Provide the (x, y) coordinate of the cell's center where the given text is located.  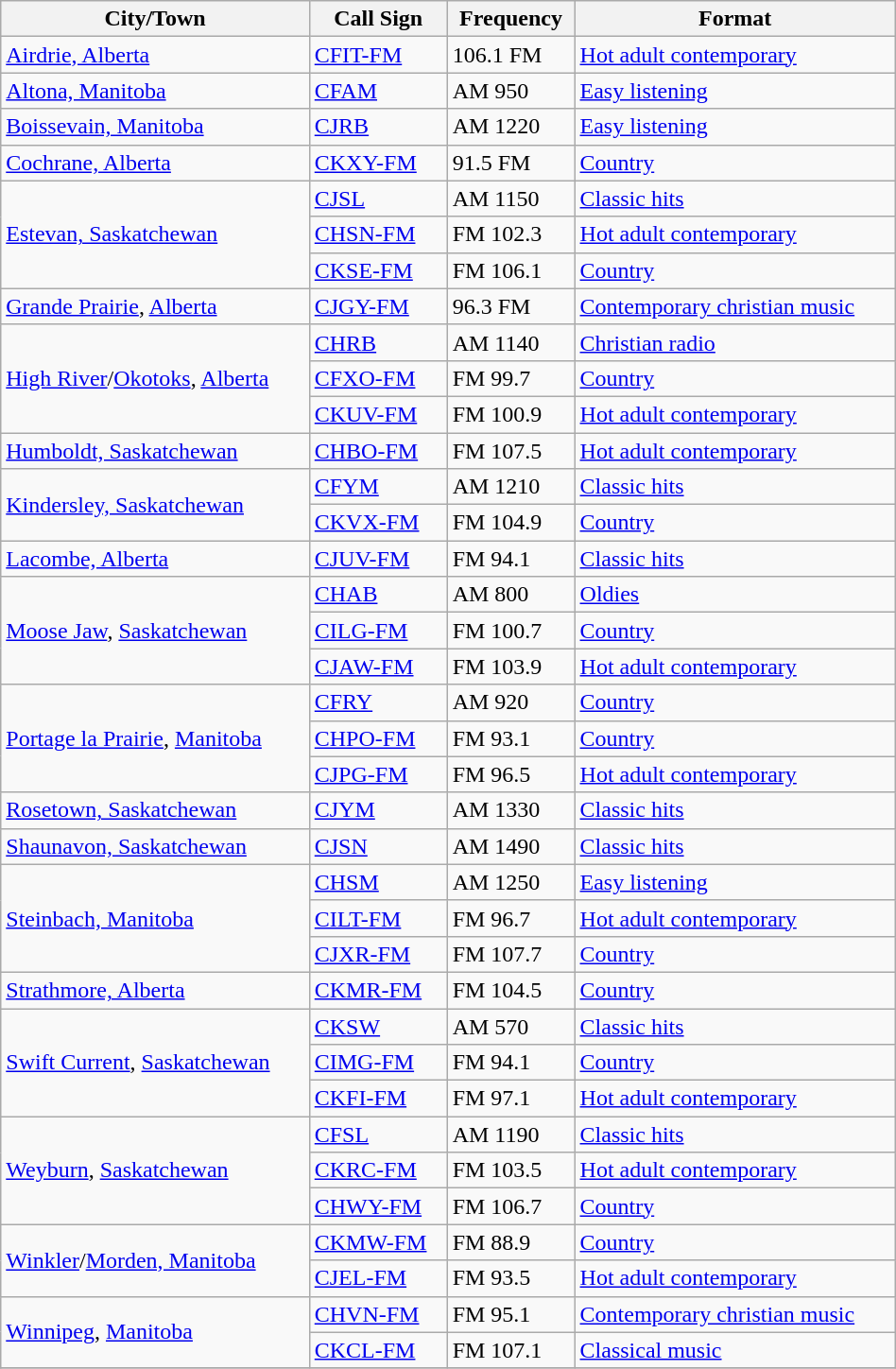
FM 104.5 (510, 990)
Portage la Prairie, Manitoba (155, 738)
AM 1150 (510, 199)
CFXO-FM (378, 378)
AM 1250 (510, 882)
CKXY-FM (378, 163)
Call Sign (378, 19)
CJSL (378, 199)
Weyburn, Saskatchewan (155, 1170)
CJEL-FM (378, 1278)
CIMG-FM (378, 1063)
CHSM (378, 882)
CJYM (378, 810)
FM 103.5 (510, 1170)
FM 103.9 (510, 667)
CFYM (378, 487)
CHWY-FM (378, 1206)
Classical music (735, 1350)
CFSL (378, 1135)
FM 107.5 (510, 451)
AM 800 (510, 595)
CFIT-FM (378, 55)
Strathmore, Alberta (155, 990)
AM 1330 (510, 810)
CKSE-FM (378, 270)
91.5 FM (510, 163)
CHBO-FM (378, 451)
FM 93.5 (510, 1278)
Shaunavon, Saskatchewan (155, 846)
Format (735, 19)
Lacombe, Alberta (155, 559)
CHRB (378, 342)
FM 100.7 (510, 631)
CJXR-FM (378, 954)
CJRB (378, 127)
AM 1140 (510, 342)
Cochrane, Alberta (155, 163)
FM 106.1 (510, 270)
CKMR-FM (378, 990)
FM 102.3 (510, 234)
106.1 FM (510, 55)
CJAW-FM (378, 667)
City/Town (155, 19)
FM 100.9 (510, 414)
CHSN-FM (378, 234)
Humboldt, Saskatchewan (155, 451)
FM 88.9 (510, 1242)
CKFI-FM (378, 1099)
Swift Current, Saskatchewan (155, 1062)
FM 107.7 (510, 954)
FM 96.7 (510, 918)
Winnipeg, Manitoba (155, 1332)
AM 1490 (510, 846)
CILG-FM (378, 631)
AM 920 (510, 702)
CKSW (378, 1026)
FM 99.7 (510, 378)
Estevan, Saskatchewan (155, 234)
CHAB (378, 595)
CKCL-FM (378, 1350)
FM 96.5 (510, 774)
AM 1190 (510, 1135)
Rosetown, Saskatchewan (155, 810)
CJSN (378, 846)
Moose Jaw, Saskatchewan (155, 631)
CILT-FM (378, 918)
FM 106.7 (510, 1206)
Kindersley, Saskatchewan (155, 505)
AM 1210 (510, 487)
AM 950 (510, 91)
96.3 FM (510, 306)
Christian radio (735, 342)
Grande Prairie, Alberta (155, 306)
CHPO-FM (378, 738)
CJPG-FM (378, 774)
FM 97.1 (510, 1099)
Boissevain, Manitoba (155, 127)
Airdrie, Alberta (155, 55)
FM 104.9 (510, 523)
CHVN-FM (378, 1314)
Oldies (735, 595)
FM 107.1 (510, 1350)
CKRC-FM (378, 1170)
Winkler/Morden, Manitoba (155, 1260)
CJGY-FM (378, 306)
CFAM (378, 91)
CJUV-FM (378, 559)
High River/Okotoks, Alberta (155, 378)
AM 570 (510, 1026)
CKVX-FM (378, 523)
Frequency (510, 19)
Steinbach, Manitoba (155, 918)
AM 1220 (510, 127)
FM 95.1 (510, 1314)
Altona, Manitoba (155, 91)
FM 93.1 (510, 738)
CKUV-FM (378, 414)
CFRY (378, 702)
CKMW-FM (378, 1242)
